Find where the given text appears and provide that cell's center as (x, y) coordinate. 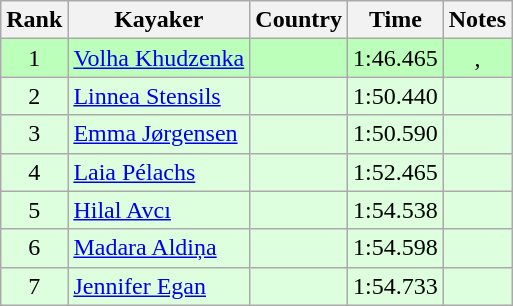
1 (34, 58)
, (477, 58)
3 (34, 134)
Volha Khudzenka (159, 58)
5 (34, 210)
1:50.440 (396, 96)
Hilal Avcı (159, 210)
Madara Aldiņa (159, 248)
6 (34, 248)
Laia Pélachs (159, 172)
Kayaker (159, 20)
Linnea Stensils (159, 96)
Emma Jørgensen (159, 134)
Notes (477, 20)
1:46.465 (396, 58)
1:54.598 (396, 248)
1:52.465 (396, 172)
Jennifer Egan (159, 286)
4 (34, 172)
2 (34, 96)
Time (396, 20)
Rank (34, 20)
1:50.590 (396, 134)
7 (34, 286)
1:54.538 (396, 210)
Country (299, 20)
1:54.733 (396, 286)
